Return (x, y) of the center of cell containing provided text 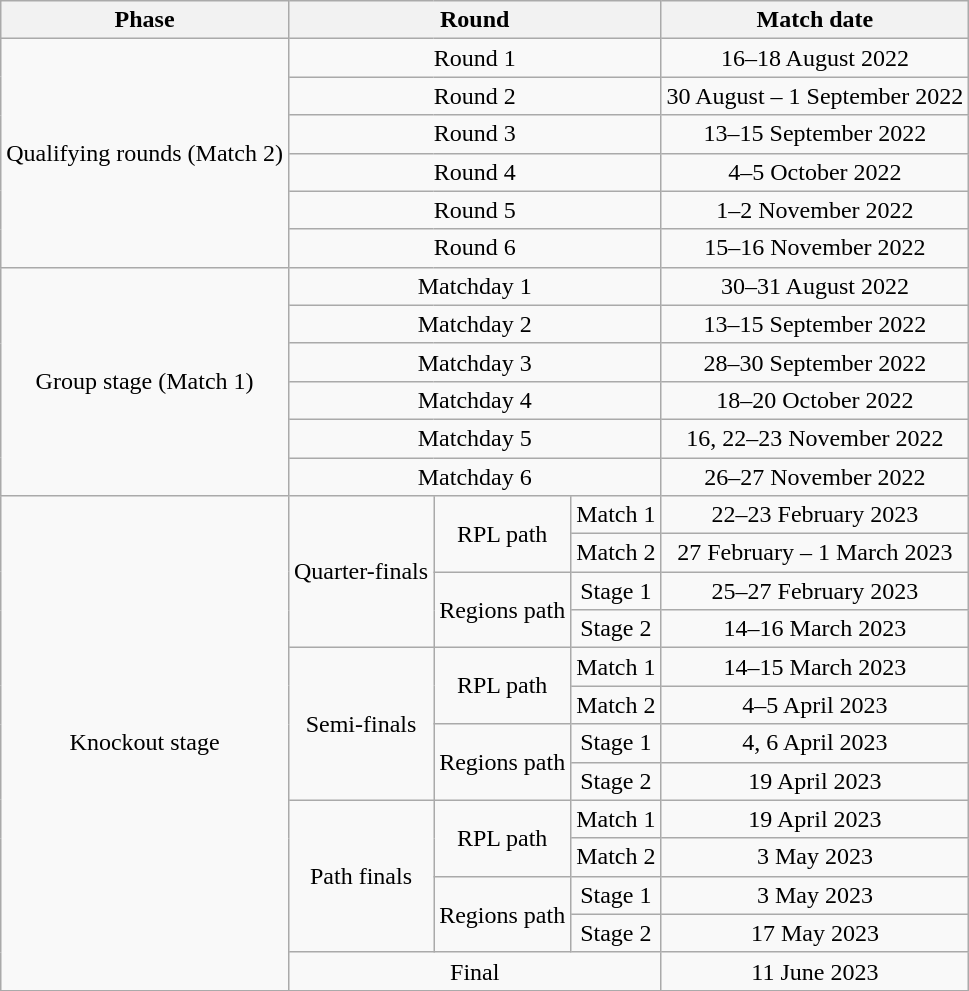
16–18 August 2022 (815, 58)
4–5 October 2022 (815, 172)
Round 1 (474, 58)
Phase (145, 20)
17 May 2023 (815, 933)
Matchday 1 (474, 286)
Knockout stage (145, 744)
Quarter-finals (360, 572)
Match date (815, 20)
14–16 March 2023 (815, 629)
Semi-finals (360, 724)
14–15 March 2023 (815, 667)
Matchday 2 (474, 324)
26–27 November 2022 (815, 477)
Final (474, 971)
1–2 November 2022 (815, 210)
Qualifying rounds (Match 2) (145, 153)
28–30 September 2022 (815, 362)
Round (474, 20)
11 June 2023 (815, 971)
Round 4 (474, 172)
Matchday 4 (474, 400)
25–27 February 2023 (815, 591)
Matchday 3 (474, 362)
18–20 October 2022 (815, 400)
Round 6 (474, 248)
4, 6 April 2023 (815, 743)
15–16 November 2022 (815, 248)
Path finals (360, 876)
27 February – 1 March 2023 (815, 553)
4–5 April 2023 (815, 705)
16, 22–23 November 2022 (815, 438)
Matchday 5 (474, 438)
Matchday 6 (474, 477)
Group stage (Match 1) (145, 381)
Round 2 (474, 96)
30 August – 1 September 2022 (815, 96)
30–31 August 2022 (815, 286)
22–23 February 2023 (815, 515)
Round 3 (474, 134)
Round 5 (474, 210)
